Return (X, Y) of the center of cell containing provided text 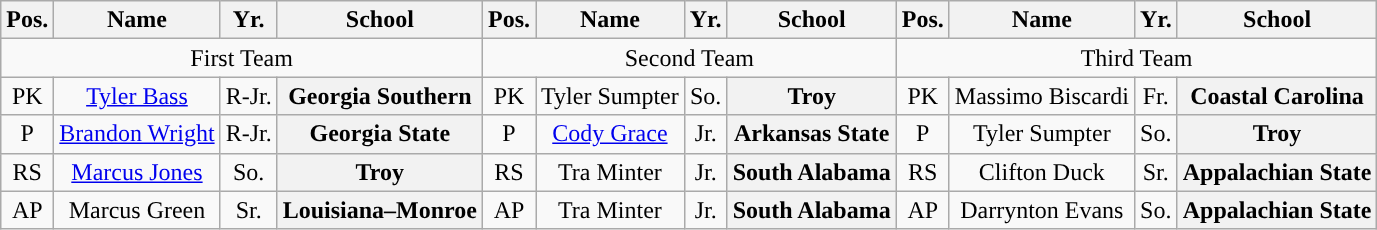
Arkansas State (812, 134)
Fr. (1156, 96)
Massimo Biscardi (1042, 96)
Tyler Bass (137, 96)
Clifton Duck (1042, 172)
Louisiana–Monroe (380, 210)
Cody Grace (610, 134)
Brandon Wright (137, 134)
First Team (242, 58)
Coastal Carolina (1277, 96)
Darrynton Evans (1042, 210)
Third Team (1136, 58)
Marcus Green (137, 210)
Second Team (690, 58)
Georgia Southern (380, 96)
Georgia State (380, 134)
Marcus Jones (137, 172)
